Search for the cell housing the specified text and yield its (X, Y) center coordinate. 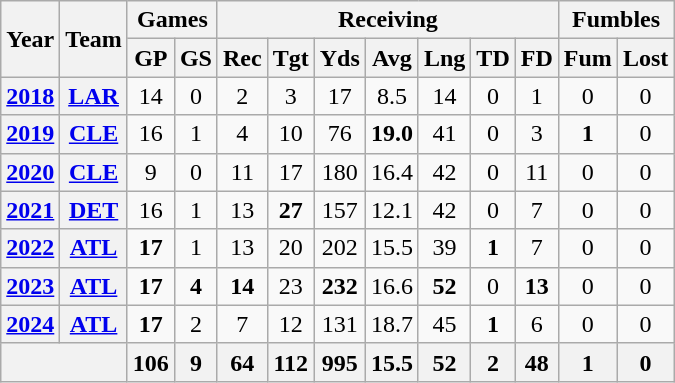
2024 (30, 324)
Tgt (290, 58)
Games (172, 20)
2018 (30, 96)
6 (536, 324)
39 (444, 248)
12 (290, 324)
10 (290, 134)
Avg (392, 58)
20 (290, 248)
41 (444, 134)
8.5 (392, 96)
FD (536, 58)
DET (94, 210)
27 (290, 210)
76 (340, 134)
Team (94, 39)
232 (340, 286)
2019 (30, 134)
157 (340, 210)
GP (150, 58)
2021 (30, 210)
106 (150, 362)
LAR (94, 96)
GS (196, 58)
48 (536, 362)
995 (340, 362)
12.1 (392, 210)
TD (493, 58)
180 (340, 172)
Year (30, 39)
Receiving (388, 20)
Lng (444, 58)
131 (340, 324)
Yds (340, 58)
18.7 (392, 324)
Fum (588, 58)
45 (444, 324)
16.4 (392, 172)
Lost (645, 58)
112 (290, 362)
Rec (242, 58)
2022 (30, 248)
2023 (30, 286)
Fumbles (616, 20)
64 (242, 362)
23 (290, 286)
16.6 (392, 286)
202 (340, 248)
19.0 (392, 134)
2020 (30, 172)
